Identify which cell holds the provided text, then report its [x, y] central coordinate. 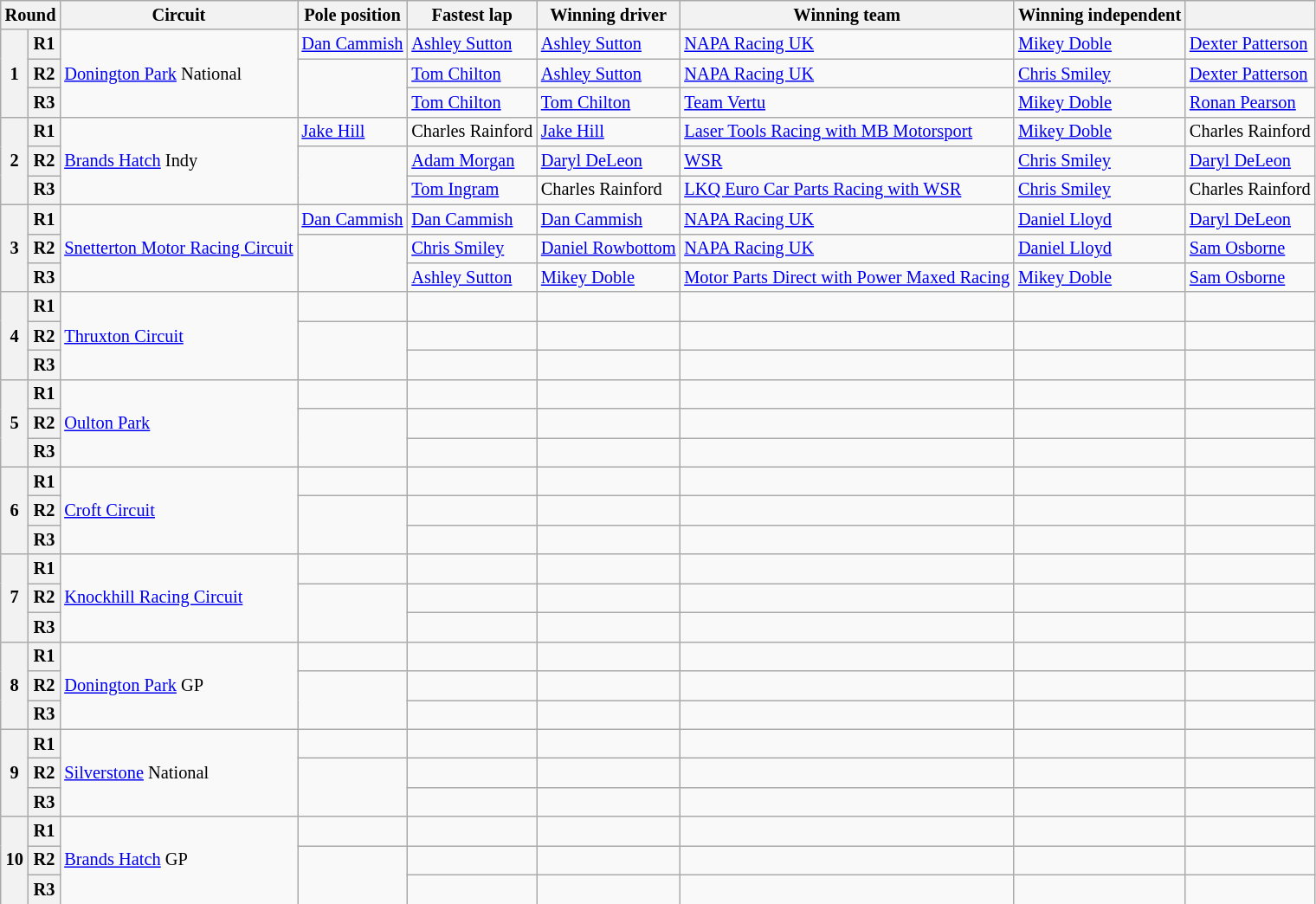
7 [15, 597]
Snetterton Motor Racing Circuit [178, 248]
Croft Circuit [178, 511]
8 [15, 686]
Knockhill Racing Circuit [178, 597]
Ronan Pearson [1250, 102]
10 [15, 861]
LKQ Euro Car Parts Racing with WSR [847, 190]
Adam Morgan [472, 161]
Team Vertu [847, 102]
5 [15, 423]
Fastest lap [472, 15]
4 [15, 336]
Winning independent [1100, 15]
6 [15, 511]
9 [15, 772]
Donington Park National [178, 73]
Winning driver [608, 15]
Donington Park GP [178, 686]
Round [31, 15]
Brands Hatch GP [178, 861]
3 [15, 248]
Tom Ingram [472, 190]
Motor Parts Direct with Power Maxed Racing [847, 277]
Daniel Rowbottom [608, 249]
Laser Tools Racing with MB Motorsport [847, 132]
Circuit [178, 15]
Oulton Park [178, 423]
Silverstone National [178, 772]
Thruxton Circuit [178, 336]
Pole position [353, 15]
Winning team [847, 15]
1 [15, 73]
2 [15, 161]
WSR [847, 161]
Brands Hatch Indy [178, 161]
